Locate the cell with the specified text and output its [X, Y] center coordinate. 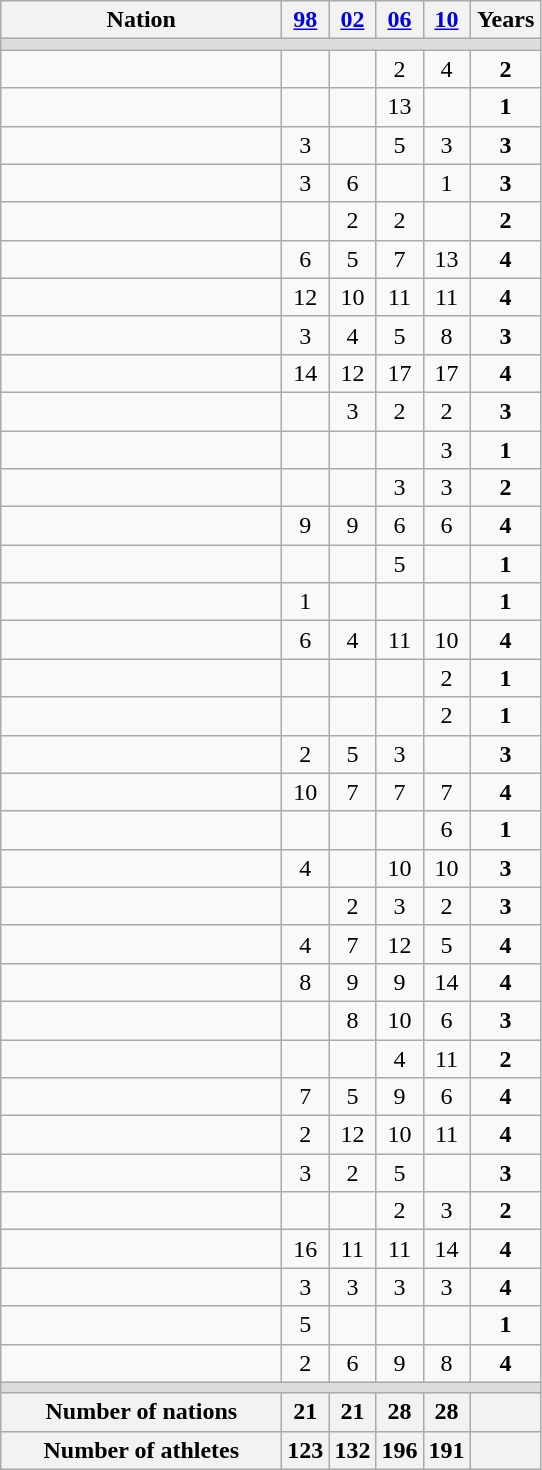
06 [400, 20]
Number of athletes [142, 1450]
191 [446, 1450]
Years [506, 20]
Nation [142, 20]
98 [306, 20]
16 [306, 1249]
02 [352, 20]
Number of nations [142, 1412]
132 [352, 1450]
123 [306, 1450]
196 [400, 1450]
